Search for the cell housing the specified text and yield its (x, y) center coordinate. 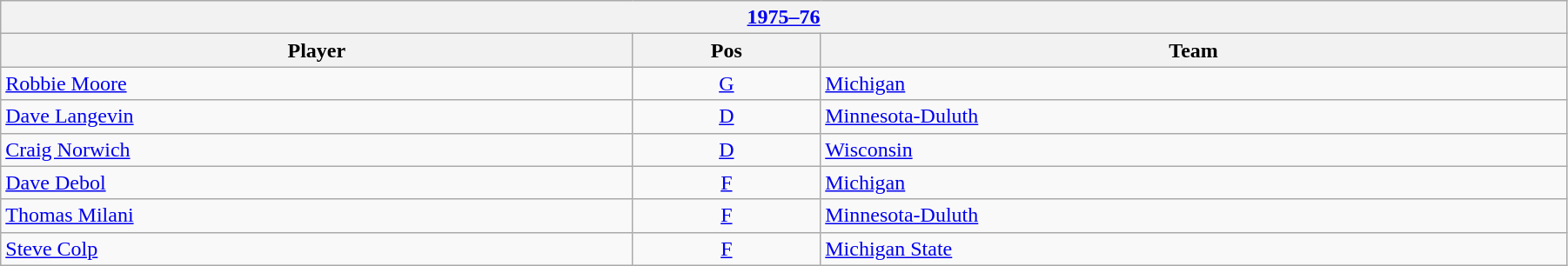
Dave Langevin (317, 116)
Dave Debol (317, 183)
G (727, 83)
Team (1194, 50)
Robbie Moore (317, 83)
Pos (727, 50)
Player (317, 50)
Michigan State (1194, 249)
Wisconsin (1194, 150)
Craig Norwich (317, 150)
Thomas Milani (317, 216)
1975–76 (784, 17)
Steve Colp (317, 249)
